Determine the (x, y) coordinate at the center of the cell enclosing the given text.  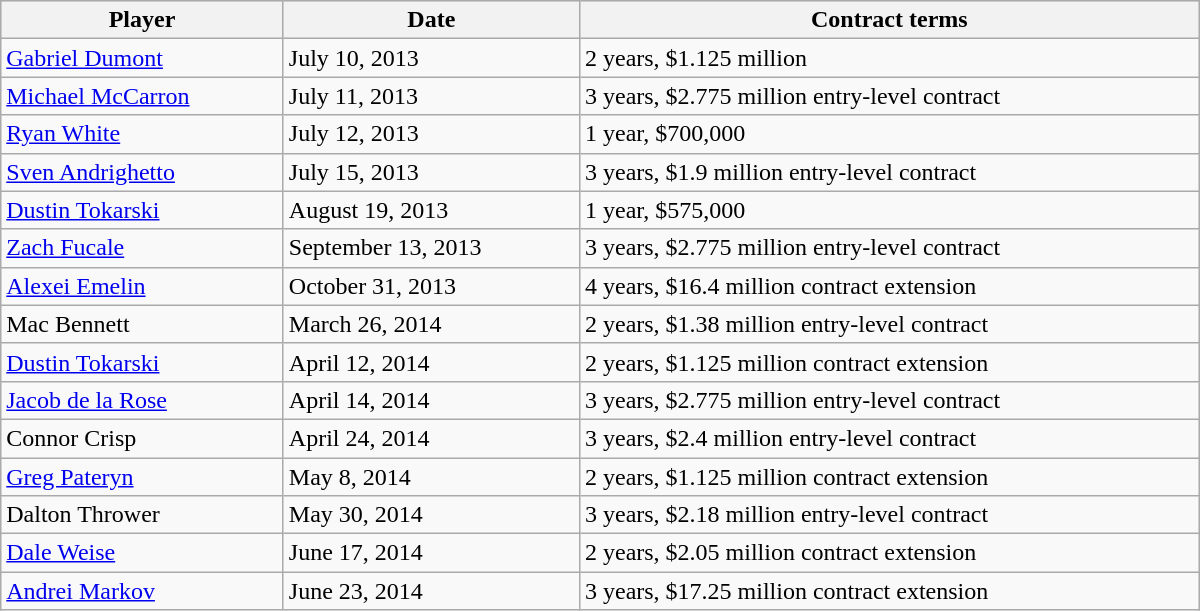
April 12, 2014 (431, 362)
Greg Pateryn (142, 477)
Player (142, 20)
3 years, $1.9 million entry-level contract (889, 172)
2 years, $2.05 million contract extension (889, 553)
July 11, 2013 (431, 96)
May 30, 2014 (431, 515)
Dale Weise (142, 553)
April 14, 2014 (431, 400)
2 years, $1.38 million entry-level contract (889, 324)
June 23, 2014 (431, 591)
1 year, $700,000 (889, 134)
3 years, $2.4 million entry-level contract (889, 438)
April 24, 2014 (431, 438)
1 year, $575,000 (889, 210)
July 15, 2013 (431, 172)
4 years, $16.4 million contract extension (889, 286)
Mac Bennett (142, 324)
Sven Andrighetto (142, 172)
Alexei Emelin (142, 286)
Michael McCarron (142, 96)
Jacob de la Rose (142, 400)
July 10, 2013 (431, 58)
Zach Fucale (142, 248)
March 26, 2014 (431, 324)
May 8, 2014 (431, 477)
September 13, 2013 (431, 248)
Ryan White (142, 134)
July 12, 2013 (431, 134)
Connor Crisp (142, 438)
August 19, 2013 (431, 210)
Contract terms (889, 20)
Date (431, 20)
Gabriel Dumont (142, 58)
Dalton Thrower (142, 515)
Andrei Markov (142, 591)
3 years, $17.25 million contract extension (889, 591)
2 years, $1.125 million (889, 58)
June 17, 2014 (431, 553)
October 31, 2013 (431, 286)
3 years, $2.18 million entry-level contract (889, 515)
